Extract the [x, y] coordinate from the center of the cell holding the provided text.  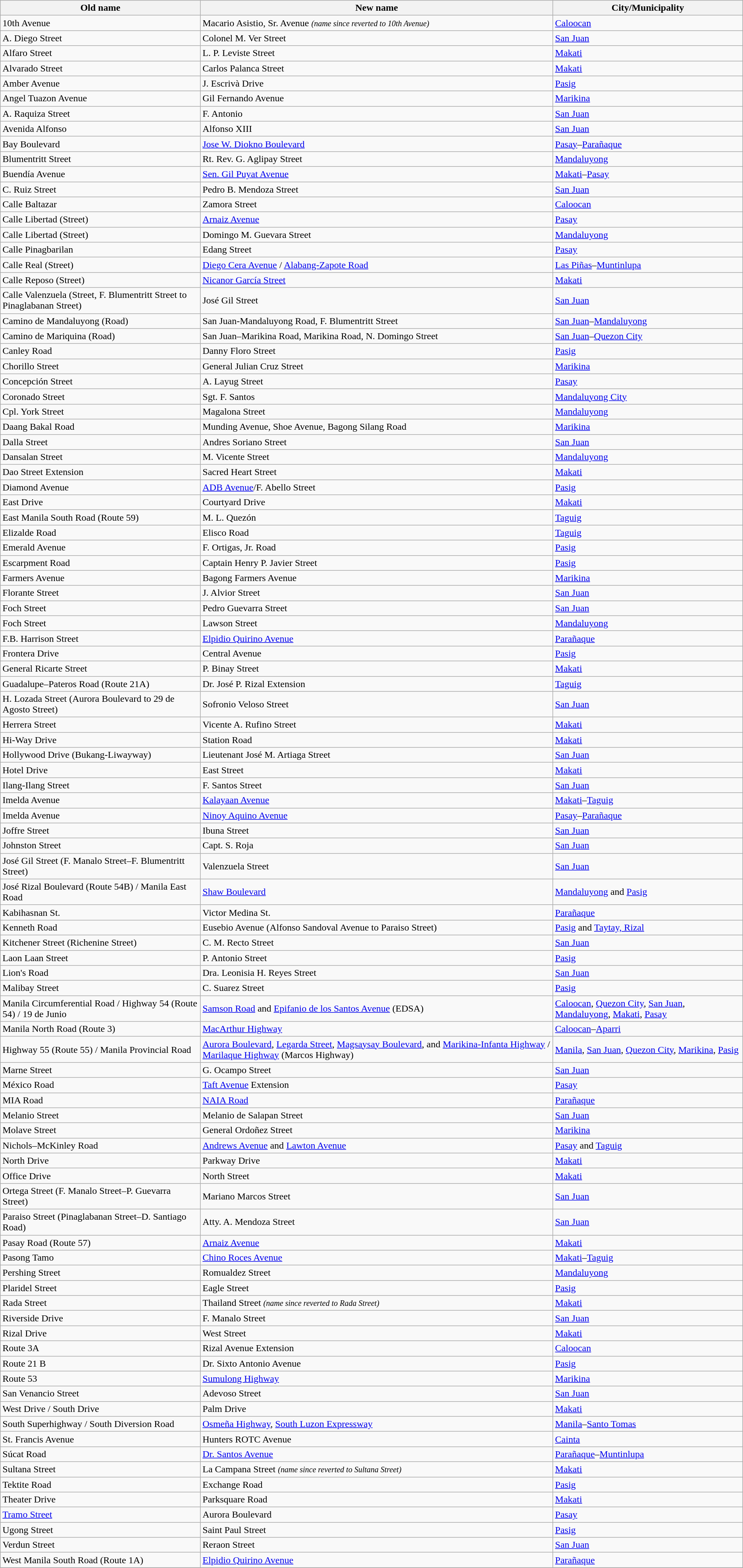
Calle Reposo (Street) [100, 280]
Buendía Avenue [100, 174]
F. Manalo Street [377, 1318]
José Rizal Boulevard (Route 54B) / Manila East Road [100, 892]
Sgt. F. Santos [377, 396]
Nichols–McKinley Road [100, 1145]
Manila–Santo Tomas [648, 1424]
Emerald Avenue [100, 548]
Mandaluyong City [648, 396]
J. Alvior Street [377, 593]
Calle Valenzuela (Street, F. Blumentritt Street to Pinaglabanan Street) [100, 300]
Bay Boulevard [100, 144]
Dr. José P. Rizal Extension [377, 684]
Station Road [377, 740]
Elisco Road [377, 533]
Central Avenue [377, 653]
Rada Street [100, 1303]
San Juan-Mandaluyong Road, F. Blumentritt Street [377, 321]
Hollywood Drive (Bukang-Liwayway) [100, 755]
M. Vicente Street [377, 457]
José Gil Street (F. Manalo Street–F. Blumentritt Street) [100, 866]
Alfonso XIII [377, 129]
Parkway Drive [377, 1161]
Kalayaan Avenue [377, 800]
San Venancio Street [100, 1394]
F. Santos Street [377, 785]
Pasay and Taguig [648, 1145]
Florante Street [100, 593]
MIA Road [100, 1100]
Caloocan–Aparri [648, 1029]
City/Municipality [648, 8]
General Ordoñez Street [377, 1130]
C. Ruiz Street [100, 189]
Coronado Street [100, 396]
Andrews Avenue and Lawton Avenue [377, 1145]
East Street [377, 770]
Munding Avenue, Shoe Avenue, Bagong Silang Road [377, 427]
Rizal Avenue Extension [377, 1348]
Joffre Street [100, 830]
Canley Road [100, 351]
Rizal Drive [100, 1333]
Ninoy Aquino Avenue [377, 815]
Dalla Street [100, 442]
Lieutenant José M. Artiaga Street [377, 755]
Colonel M. Ver Street [377, 38]
Ibuna Street [377, 830]
José Gil Street [377, 300]
Sen. Gil Puyat Avenue [377, 174]
Dr. Sixto Antonio Avenue [377, 1363]
Johnston Street [100, 846]
Edang Street [377, 250]
México Road [100, 1085]
C. Suarez Street [377, 988]
Molave Street [100, 1130]
Plaridel Street [100, 1288]
Angel Tuazon Avenue [100, 98]
Chorillo Street [100, 366]
East Drive [100, 502]
Malibay Street [100, 988]
Pershing Street [100, 1273]
Calle Real (Street) [100, 265]
Romualdez Street [377, 1273]
Mandaluyong and Pasig [648, 892]
Adevoso Street [377, 1394]
Las Piñas–Muntinlupa [648, 265]
C. M. Recto Street [377, 942]
Taft Avenue Extension [377, 1085]
Calle Pinagbarilan [100, 250]
Captain Henry P. Javier Street [377, 563]
West Drive / South Drive [100, 1409]
Riverside Drive [100, 1318]
Samson Road and Epifanio de los Santos Avenue (EDSA) [377, 1009]
St. Francis Avenue [100, 1439]
Tramo Street [100, 1515]
Pedro Guevarra Street [377, 608]
Saint Paul Street [377, 1530]
Alvarado Street [100, 68]
Osmeña Highway, South Luzon Expressway [377, 1424]
North Drive [100, 1161]
San Juan–Mandaluyong [648, 321]
Sumulong Highway [377, 1379]
Manila Circumferential Road / Highway 54 (Route 54) / 19 de Junio [100, 1009]
Dra. Leonisia H. Reyes Street [377, 973]
ADB Avenue/F. Abello Street [377, 487]
Exchange Road [377, 1484]
H. Lozada Street (Aurora Boulevard to 29 de Agosto Street) [100, 705]
Paraiso Street (Pinaglabanan Street–D. Santiago Road) [100, 1222]
North Street [377, 1176]
P. Binay Street [377, 668]
Reraon Street [377, 1545]
Gil Fernando Avenue [377, 98]
Bagong Farmers Avenue [377, 578]
Andres Soriano Street [377, 442]
Aurora Boulevard [377, 1515]
Courtyard Drive [377, 502]
Domingo M. Guevara Street [377, 235]
Rt. Rev. G. Aglipay Street [377, 159]
San Juan–Marikina Road, Marikina Road, N. Domingo Street [377, 336]
Valenzuela Street [377, 866]
General Ricarte Street [100, 668]
Aurora Boulevard, Legarda Street, Magsaysay Boulevard, and Marikina-Infanta Highway / Marilaque Highway (Marcos Highway) [377, 1049]
Eusebio Avenue (Alfonso Sandoval Avenue to Paraiso Street) [377, 927]
La Campana Street (name since reverted to Sultana Street) [377, 1469]
Concepción Street [100, 381]
Manila, San Juan, Quezon City, Marikina, Pasig [648, 1049]
Hi-Way Drive [100, 740]
Diego Cera Avenue / Alabang-Zapote Road [377, 265]
Makati–Pasay [648, 174]
Kenneth Road [100, 927]
G. Ocampo Street [377, 1070]
Sofronio Veloso Street [377, 705]
Elizalde Road [100, 533]
L. P. Leviste Street [377, 53]
A. Raquiza Street [100, 114]
Theater Drive [100, 1500]
Parañaque–Muntinlupa [648, 1454]
A. Layug Street [377, 381]
Shaw Boulevard [377, 892]
Dao Street Extension [100, 472]
Manila North Road (Route 3) [100, 1029]
Vicente A. Rufino Street [377, 725]
Camino de Mandaluyong (Road) [100, 321]
Nicanor García Street [377, 280]
Atty. A. Mendoza Street [377, 1222]
Súcat Road [100, 1454]
NAIA Road [377, 1100]
Ortega Street (F. Manalo Street–P. Guevarra Street) [100, 1196]
Office Drive [100, 1176]
Avenida Alfonso [100, 129]
Melanio de Salapan Street [377, 1115]
Verdun Street [100, 1545]
Chino Roces Avenue [377, 1258]
San Juan–Quezon City [648, 336]
F.B. Harrison Street [100, 638]
Capt. S. Roja [377, 846]
Route 53 [100, 1379]
Carlos Palanca Street [377, 68]
Hotel Drive [100, 770]
Escarpment Road [100, 563]
Jose W. Diokno Boulevard [377, 144]
Palm Drive [377, 1409]
West Street [377, 1333]
Dansalan Street [100, 457]
Amber Avenue [100, 83]
J. Escrivà Drive [377, 83]
10th Avenue [100, 23]
M. L. Quezón [377, 518]
Ilang-Ilang Street [100, 785]
Danny Floro Street [377, 351]
Daang Bakal Road [100, 427]
Alfaro Street [100, 53]
Diamond Avenue [100, 487]
Sacred Heart Street [377, 472]
East Manila South Road (Route 59) [100, 518]
Parksquare Road [377, 1500]
Sultana Street [100, 1469]
Laon Laan Street [100, 958]
New name [377, 8]
Pasig and Taytay, Rizal [648, 927]
Blumentritt Street [100, 159]
Melanio Street [100, 1115]
Pedro B. Mendoza Street [377, 189]
Guadalupe–Pateros Road (Route 21A) [100, 684]
F. Ortigas, Jr. Road [377, 548]
Mariano Marcos Street [377, 1196]
Magalona Street [377, 411]
Highway 55 (Route 55) / Manila Provincial Road [100, 1049]
Herrera Street [100, 725]
Macario Asistio, Sr. Avenue (name since reverted to 10th Avenue) [377, 23]
Kitchener Street (Richenine Street) [100, 942]
A. Diego Street [100, 38]
Calle Baltazar [100, 205]
Thailand Street (name since reverted to Rada Street) [377, 1303]
Marne Street [100, 1070]
West Manila South Road (Route 1A) [100, 1560]
Camino de Mariquina (Road) [100, 336]
Tektite Road [100, 1484]
P. Antonio Street [377, 958]
Old name [100, 8]
Ugong Street [100, 1530]
Victor Medina St. [377, 912]
MacArthur Highway [377, 1029]
Zamora Street [377, 205]
Frontera Drive [100, 653]
Caloocan, Quezon City, San Juan, Mandaluyong, Makati, Pasay [648, 1009]
Pasong Tamo [100, 1258]
Cainta [648, 1439]
Lion's Road [100, 973]
Cpl. York Street [100, 411]
Farmers Avenue [100, 578]
Route 21 B [100, 1363]
Eagle Street [377, 1288]
Pasay Road (Route 57) [100, 1243]
South Superhighway / South Diversion Road [100, 1424]
F. Antonio [377, 114]
General Julian Cruz Street [377, 366]
Lawson Street [377, 623]
Route 3A [100, 1348]
Dr. Santos Avenue [377, 1454]
Kabihasnan St. [100, 912]
Hunters ROTC Avenue [377, 1439]
